Locate the cell with the specified text and output its [x, y] center coordinate. 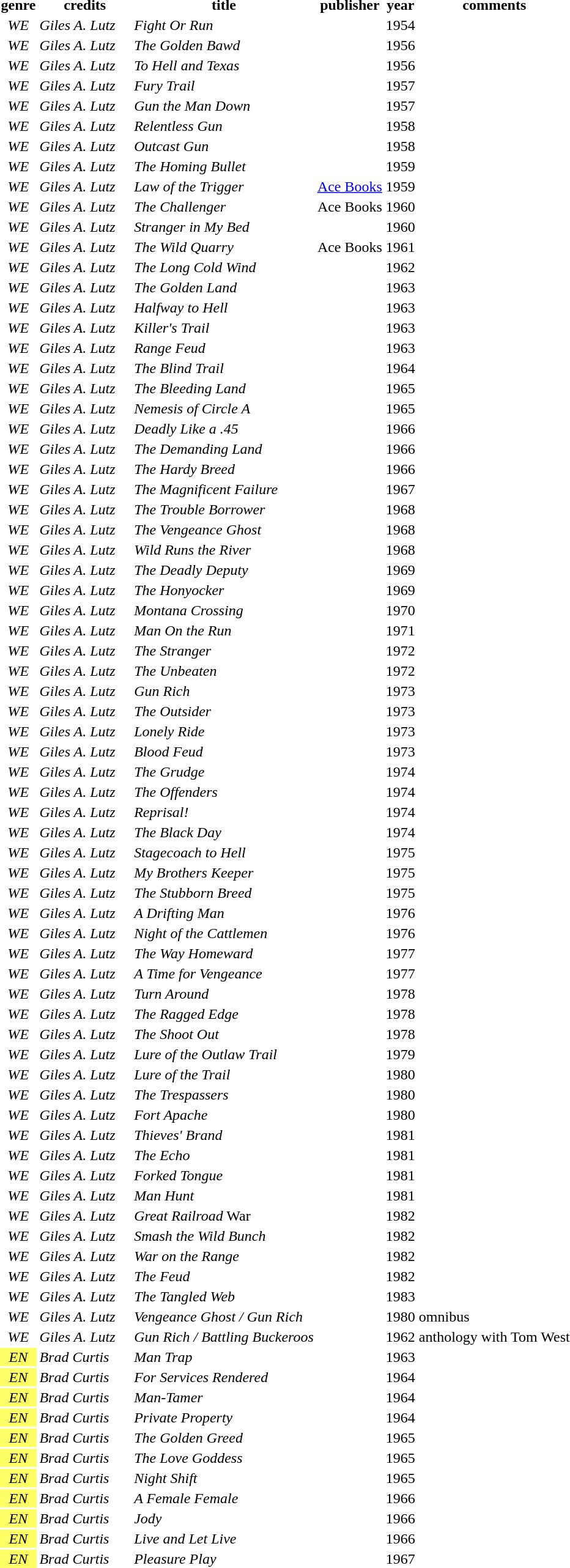
Fury Trail [224, 86]
Deadly Like a .45 [224, 429]
Man Trap [224, 1357]
Private Property [224, 1418]
Law of the Trigger [224, 187]
Night Shift [224, 1478]
The Tangled Web [224, 1296]
Jody [224, 1518]
Range Feud [224, 348]
The Trouble Borrower [224, 509]
Nemesis of Circle A [224, 409]
Turn Around [224, 994]
The Ragged Edge [224, 1014]
The Golden Land [224, 287]
1979 [400, 1054]
Blood Feud [224, 752]
Killer's Trail [224, 328]
The Deadly Deputy [224, 570]
The Shoot Out [224, 1034]
1971 [400, 631]
The Homing Bullet [224, 166]
Great Railroad War [224, 1216]
The Bleeding Land [224, 388]
The Outsider [224, 711]
Montana Crossing [224, 610]
The Challenger [224, 207]
The Love Goddess [224, 1458]
Smash the Wild Bunch [224, 1236]
Relentless Gun [224, 126]
Gun Rich / Battling Buckeroos [224, 1337]
The Echo [224, 1155]
A Time for Vengeance [224, 974]
A Female Female [224, 1498]
The Stranger [224, 651]
Stranger in My Bed [224, 227]
The Honyocker [224, 590]
Man Hunt [224, 1196]
Live and Let Live [224, 1539]
Lonely Ride [224, 731]
Halfway to Hell [224, 308]
Lure of the Trail [224, 1074]
Outcast Gun [224, 146]
Lure of the Outlaw Trail [224, 1054]
A Drifting Man [224, 913]
The Stubborn Breed [224, 893]
Stagecoach to Hell [224, 852]
Pleasure Play [224, 1559]
The Wild Quarry [224, 247]
Man-Tamer [224, 1397]
The Blind Trail [224, 368]
The Demanding Land [224, 449]
Wild Runs the River [224, 550]
Forked Tongue [224, 1175]
The Black Day [224, 832]
1970 [400, 610]
The Magnificent Failure [224, 489]
Reprisal! [224, 812]
The Grudge [224, 772]
Fort Apache [224, 1115]
For Services Rendered [224, 1377]
Man On the Run [224, 631]
1961 [400, 247]
Gun Rich [224, 691]
Gun the Man Down [224, 106]
The Offenders [224, 792]
To Hell and Texas [224, 65]
The Unbeaten [224, 671]
The Golden Bawd [224, 45]
The Feud [224, 1276]
1983 [400, 1296]
The Vengeance Ghost [224, 530]
My Brothers Keeper [224, 873]
Fight Or Run [224, 25]
The Trespassers [224, 1095]
The Long Cold Wind [224, 267]
Vengeance Ghost / Gun Rich [224, 1317]
War on the Range [224, 1256]
Thieves' Brand [224, 1135]
Night of the Cattlemen [224, 933]
The Golden Greed [224, 1438]
The Hardy Breed [224, 469]
1954 [400, 25]
The Way Homeward [224, 953]
